Capture the cell that displays the provided text and extract its (x, y) central coordinate. 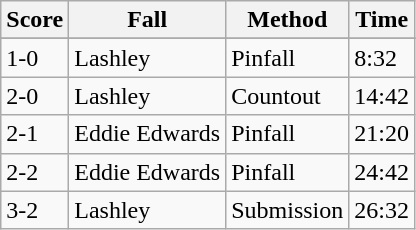
2-2 (35, 172)
Submission (288, 210)
Fall (148, 20)
14:42 (382, 96)
2-0 (35, 96)
Time (382, 20)
2-1 (35, 134)
Score (35, 20)
Method (288, 20)
21:20 (382, 134)
8:32 (382, 58)
1-0 (35, 58)
3-2 (35, 210)
Countout (288, 96)
24:42 (382, 172)
26:32 (382, 210)
